Identify which cell holds the provided text, then report its [X, Y] central coordinate. 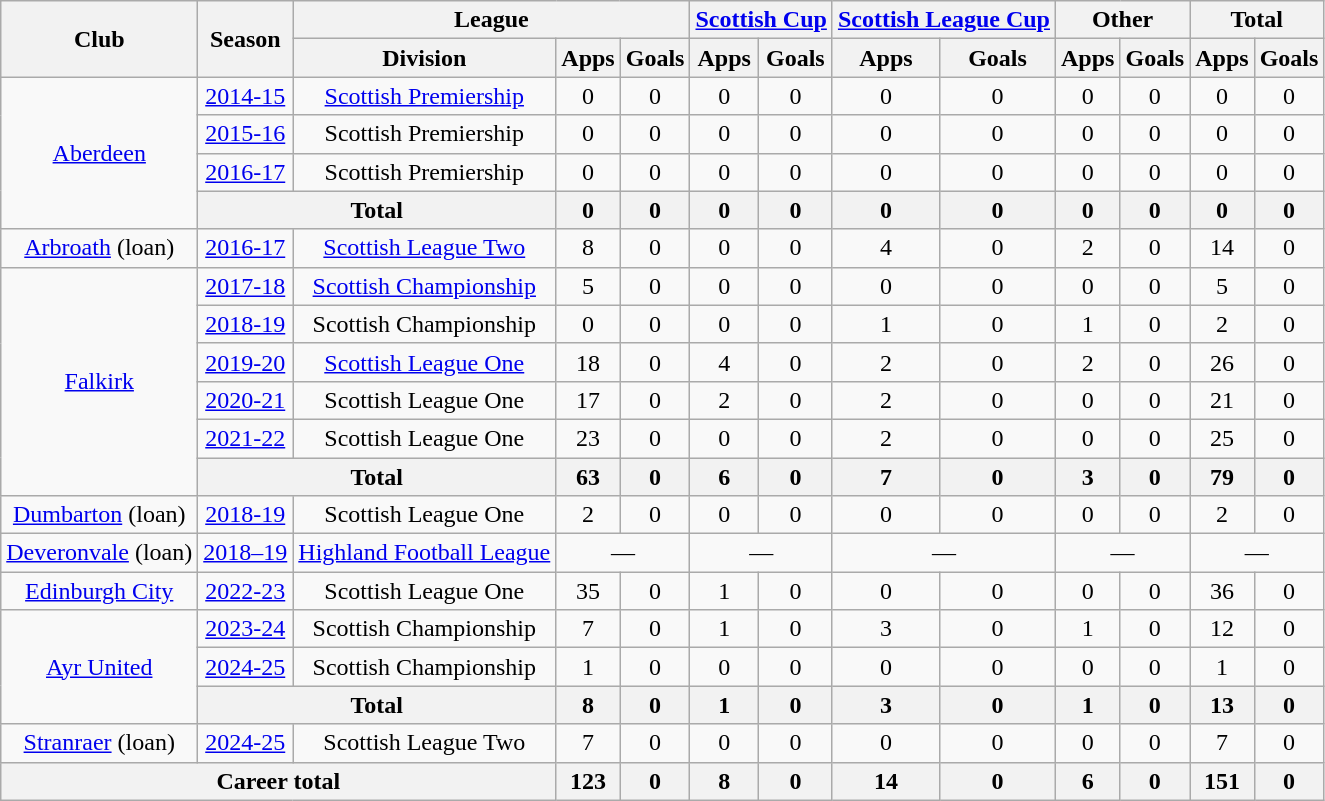
Arbroath (loan) [100, 248]
Ayr United [100, 667]
Falkirk [100, 381]
35 [588, 591]
Dumbarton (loan) [100, 515]
2014-15 [246, 96]
2022-23 [246, 591]
123 [588, 781]
151 [1222, 781]
Highland Football League [424, 553]
2015-16 [246, 134]
25 [1222, 438]
Edinburgh City [100, 591]
12 [1222, 629]
Stranraer (loan) [100, 743]
2017-18 [246, 286]
26 [1222, 362]
Club [100, 39]
36 [1222, 591]
18 [588, 362]
Scottish League Cup [944, 20]
Career total [278, 781]
Aberdeen [100, 153]
Scottish Cup [761, 20]
21 [1222, 400]
2021-22 [246, 438]
13 [1222, 705]
23 [588, 438]
17 [588, 400]
2018–19 [246, 553]
Other [1123, 20]
Division [424, 58]
79 [1222, 477]
League [492, 20]
63 [588, 477]
Deveronvale (loan) [100, 553]
2020-21 [246, 400]
2019-20 [246, 362]
Season [246, 39]
2023-24 [246, 629]
